Return [X, Y] of the center of cell containing provided text 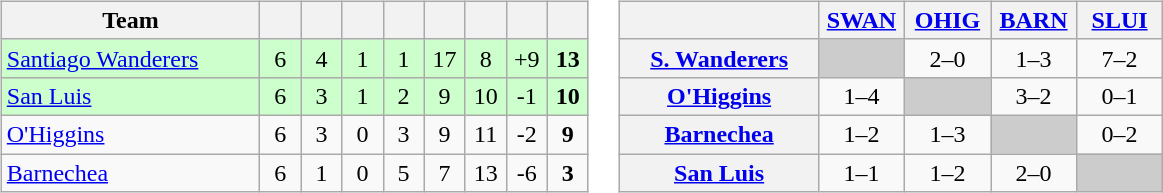
7–2 [1120, 58]
8 [486, 58]
Team [130, 20]
0–2 [1120, 134]
OHIG [947, 20]
-2 [526, 134]
11 [486, 134]
SWAN [861, 20]
17 [444, 58]
-6 [526, 173]
Santiago Wanderers [130, 58]
BARN [1033, 20]
+9 [526, 58]
2 [404, 96]
7 [444, 173]
1–1 [861, 173]
1–4 [861, 96]
0–1 [1120, 96]
SLUI [1120, 20]
4 [322, 58]
-1 [526, 96]
S. Wanderers [720, 58]
5 [404, 173]
3–2 [1033, 96]
